Output the (X, Y) coordinate of the center of the cell containing the given text.  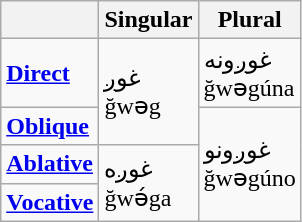
Plural (250, 20)
Direct (50, 73)
Oblique (50, 126)
غوږğwəg (148, 92)
Ablative (50, 164)
غوږونوğwəgúno (250, 164)
غوږونهğwəgúna (250, 73)
Singular (148, 20)
Vocative (50, 202)
غوږهğwə́ga (148, 183)
